Capture the cell that displays the provided text and extract its (X, Y) central coordinate. 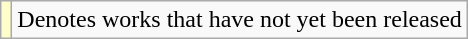
Denotes works that have not yet been released (240, 20)
